Find where the given text appears and provide that cell's center as [x, y] coordinate. 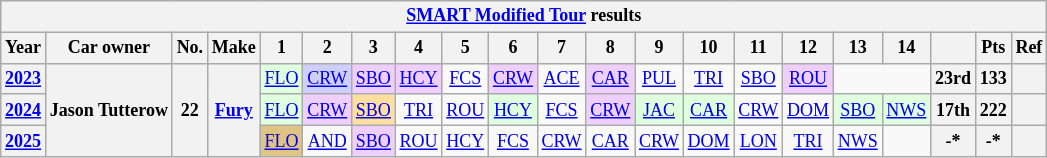
14 [906, 48]
133 [993, 78]
JAC [660, 110]
Pts [993, 48]
Fury [234, 110]
Jason Tutterow [108, 110]
5 [466, 48]
No. [190, 48]
8 [610, 48]
Make [234, 48]
7 [562, 48]
10 [708, 48]
2025 [24, 140]
2023 [24, 78]
22 [190, 110]
AND [328, 140]
17th [954, 110]
4 [418, 48]
13 [858, 48]
Year [24, 48]
222 [993, 110]
12 [808, 48]
PUL [660, 78]
9 [660, 48]
Ref [1029, 48]
11 [758, 48]
2 [328, 48]
3 [373, 48]
Car owner [108, 48]
23rd [954, 78]
2024 [24, 110]
1 [282, 48]
ACE [562, 78]
LON [758, 140]
6 [514, 48]
SMART Modified Tour results [524, 16]
